Find where the given text appears and provide that cell's center as [x, y] coordinate. 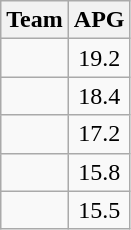
APG [99, 20]
15.8 [99, 172]
19.2 [99, 58]
18.4 [99, 96]
15.5 [99, 210]
Team [35, 20]
17.2 [99, 134]
